Search for the cell housing the specified text and yield its [x, y] center coordinate. 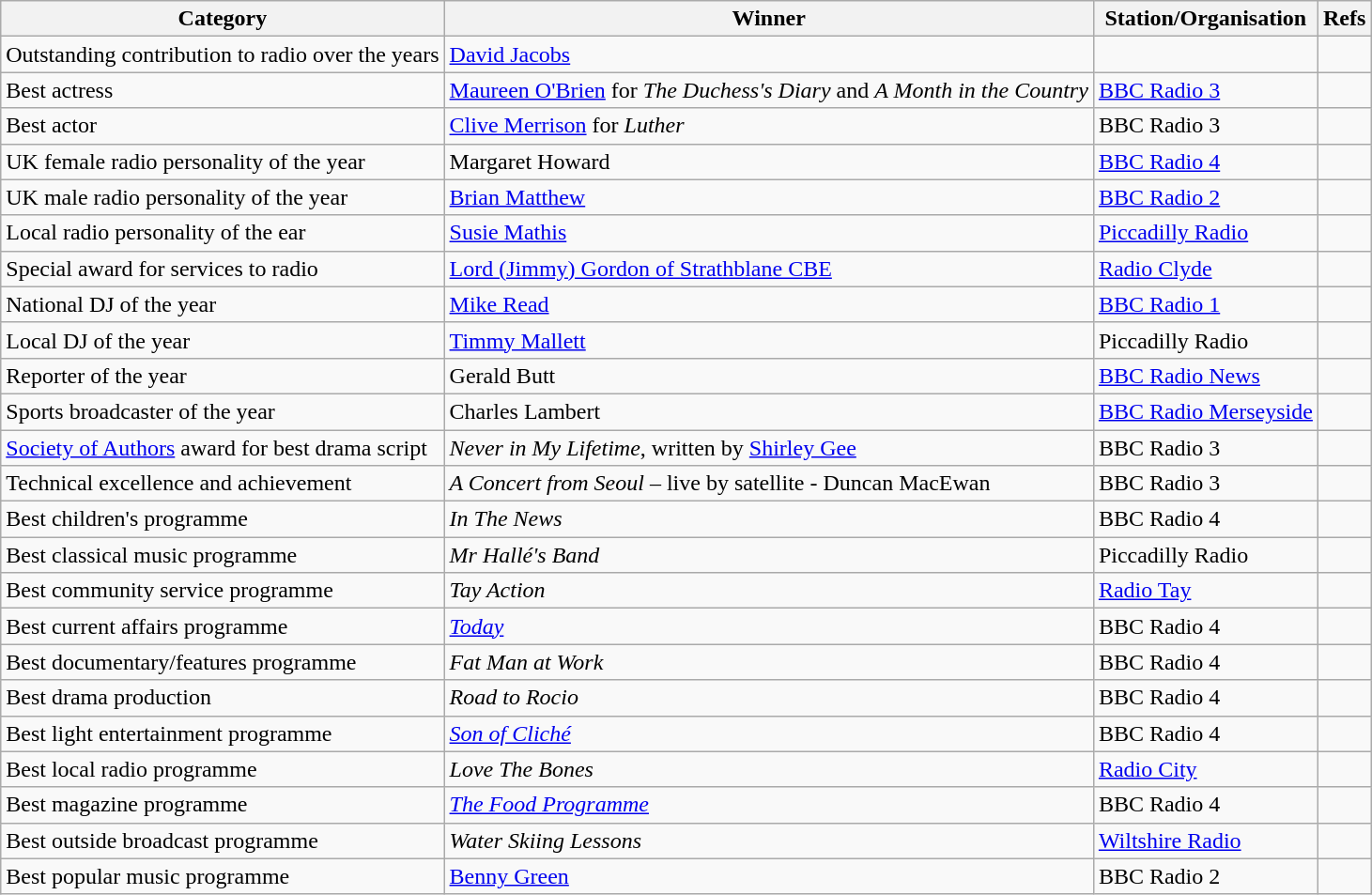
The Food Programme [768, 805]
Best light entertainment programme [223, 733]
Best classical music programme [223, 555]
Best current affairs programme [223, 626]
UK male radio personality of the year [223, 197]
Best outside broadcast programme [223, 841]
Refs [1344, 19]
Benny Green [768, 876]
Gerald Butt [768, 376]
Radio Clyde [1206, 269]
Radio City [1206, 769]
BBC Radio Merseyside [1206, 411]
Best popular music programme [223, 876]
Never in My Lifetime, written by Shirley Gee [768, 448]
Local DJ of the year [223, 340]
Timmy Mallett [768, 340]
Best children's programme [223, 519]
David Jacobs [768, 54]
Best drama production [223, 698]
Best documentary/features programme [223, 662]
Tay Action [768, 591]
Water Skiing Lessons [768, 841]
Local radio personality of the ear [223, 233]
Outstanding contribution to radio over the years [223, 54]
Society of Authors award for best drama script [223, 448]
In The News [768, 519]
Radio Tay [1206, 591]
Clive Merrison for Luther [768, 126]
Best actor [223, 126]
A Concert from Seoul – live by satellite - Duncan MacEwan [768, 484]
Mike Read [768, 304]
Sports broadcaster of the year [223, 411]
Mr Hallé's Band [768, 555]
Susie Mathis [768, 233]
Best magazine programme [223, 805]
Brian Matthew [768, 197]
Son of Cliché [768, 733]
Station/Organisation [1206, 19]
Winner [768, 19]
Maureen O'Brien for The Duchess's Diary and A Month in the Country [768, 90]
UK female radio personality of the year [223, 162]
Reporter of the year [223, 376]
Fat Man at Work [768, 662]
Love The Bones [768, 769]
Road to Rocio [768, 698]
Best local radio programme [223, 769]
Lord (Jimmy) Gordon of Strathblane CBE [768, 269]
BBC Radio 1 [1206, 304]
BBC Radio News [1206, 376]
Best actress [223, 90]
Wiltshire Radio [1206, 841]
Category [223, 19]
Technical excellence and achievement [223, 484]
National DJ of the year [223, 304]
Margaret Howard [768, 162]
Today [768, 626]
Best community service programme [223, 591]
Charles Lambert [768, 411]
Special award for services to radio [223, 269]
